Locate the cell with the specified text and output its [x, y] center coordinate. 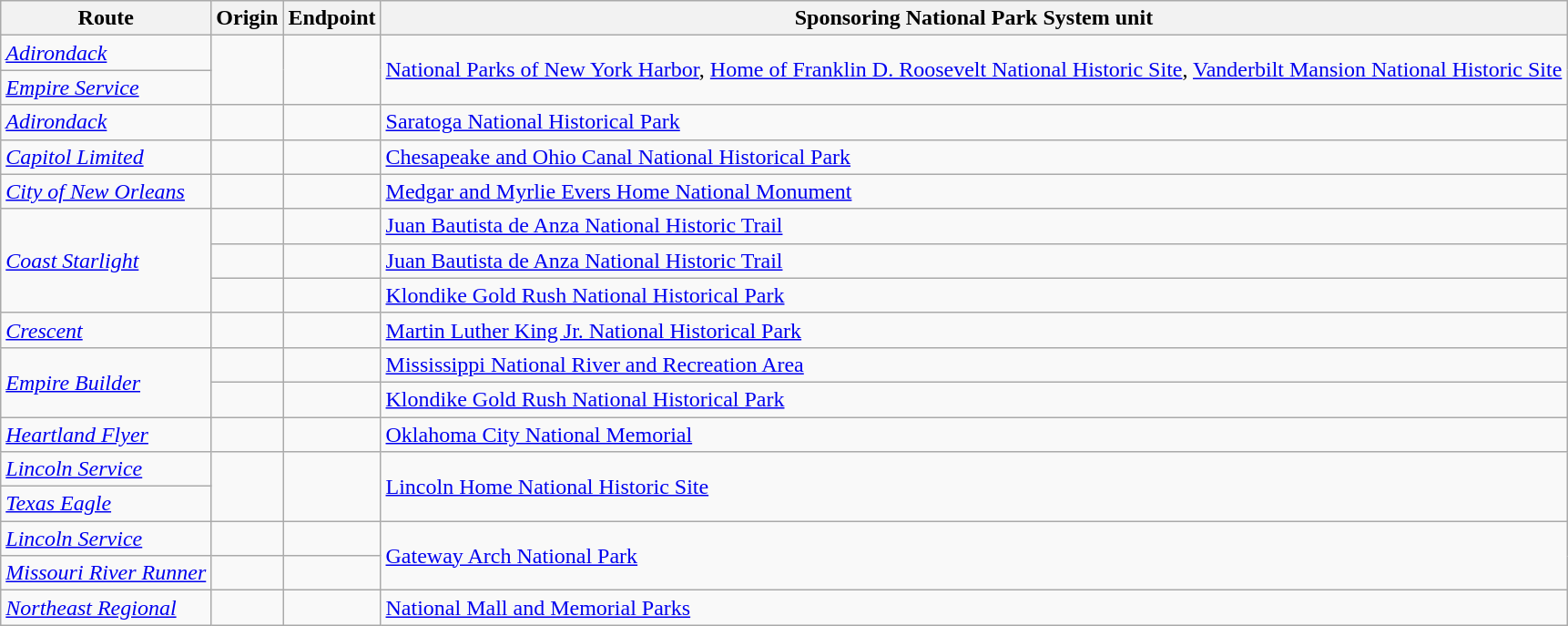
Martin Luther King Jr. National Historical Park [974, 330]
Crescent [106, 330]
Empire Service [106, 87]
Capitol Limited [106, 157]
Medgar and Myrlie Evers Home National Monument [974, 191]
Missouri River Runner [106, 573]
Mississippi National River and Recreation Area [974, 364]
Route [106, 18]
Northeast Regional [106, 608]
Origin [248, 18]
Empire Builder [106, 382]
Heartland Flyer [106, 435]
Endpoint [331, 18]
Gateway Arch National Park [974, 556]
Texas Eagle [106, 504]
Chesapeake and Ohio Canal National Historical Park [974, 157]
Sponsoring National Park System unit [974, 18]
Oklahoma City National Memorial [974, 435]
Lincoln Home National Historic Site [974, 487]
National Mall and Memorial Parks [974, 608]
National Parks of New York Harbor, Home of Franklin D. Roosevelt National Historic Site, Vanderbilt Mansion National Historic Site [974, 70]
City of New Orleans [106, 191]
Saratoga National Historical Park [974, 122]
Coast Starlight [106, 261]
